Return the (X, Y) coordinate for the center point of the cell that contains the specified text.  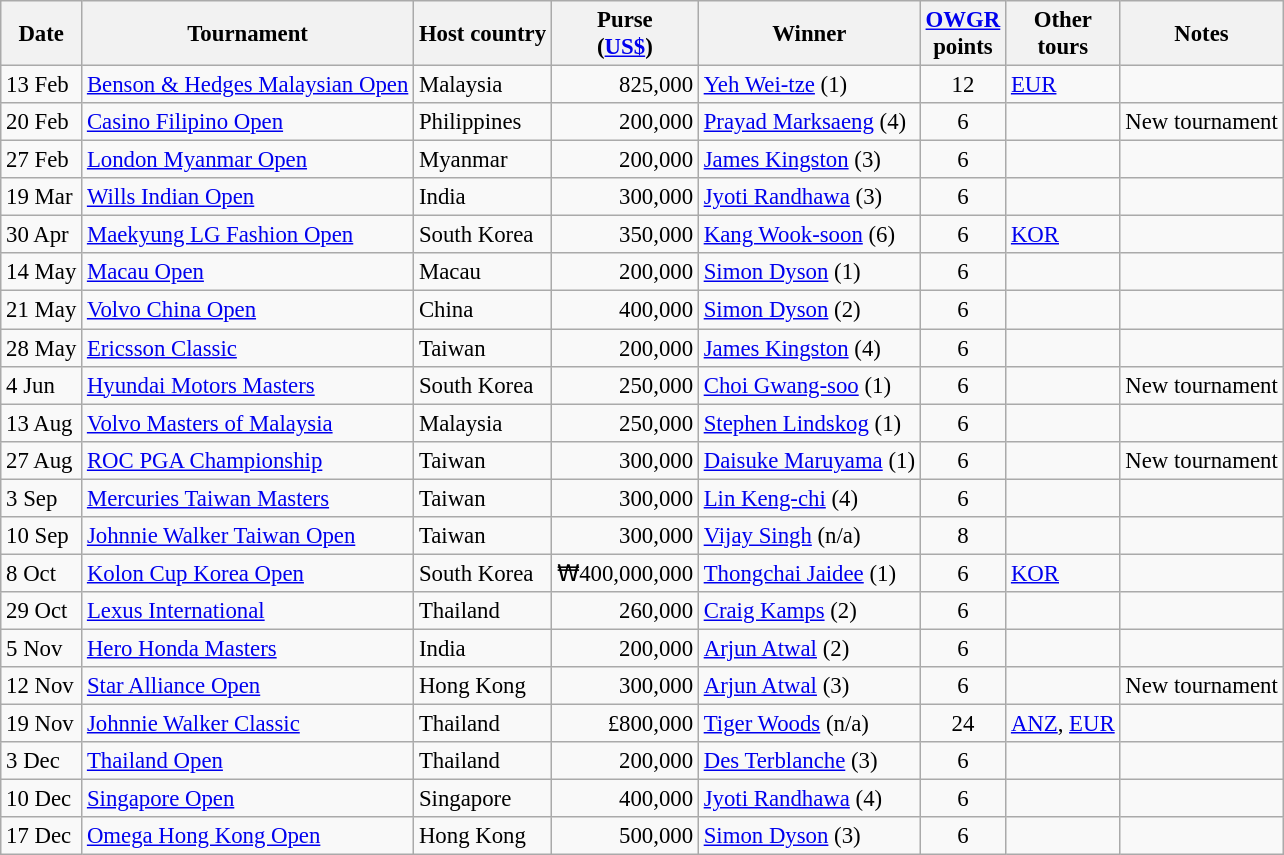
Prayad Marksaeng (4) (809, 122)
Kang Wook-soon (6) (809, 235)
500,000 (624, 836)
Mercuries Taiwan Masters (248, 498)
27 Aug (42, 460)
China (483, 310)
Jyoti Randhawa (4) (809, 799)
£800,000 (624, 724)
19 Nov (42, 724)
Lexus International (248, 611)
3 Dec (42, 761)
Volvo China Open (248, 310)
Arjun Atwal (2) (809, 648)
19 Mar (42, 197)
Macau (483, 273)
Date (42, 34)
London Myanmar Open (248, 160)
Jyoti Randhawa (3) (809, 197)
21 May (42, 310)
Singapore Open (248, 799)
825,000 (624, 85)
Othertours (1063, 34)
Tiger Woods (n/a) (809, 724)
Stephen Lindskog (1) (809, 423)
13 Aug (42, 423)
24 (962, 724)
8 Oct (42, 573)
Des Terblanche (3) (809, 761)
Omega Hong Kong Open (248, 836)
Purse(US$) (624, 34)
Kolon Cup Korea Open (248, 573)
12 Nov (42, 686)
Johnnie Walker Classic (248, 724)
James Kingston (3) (809, 160)
17 Dec (42, 836)
OWGRpoints (962, 34)
EUR (1063, 85)
Hero Honda Masters (248, 648)
Arjun Atwal (3) (809, 686)
Thailand Open (248, 761)
Singapore (483, 799)
20 Feb (42, 122)
Simon Dyson (3) (809, 836)
ROC PGA Championship (248, 460)
₩400,000,000 (624, 573)
Host country (483, 34)
4 Jun (42, 385)
Maekyung LG Fashion Open (248, 235)
Simon Dyson (1) (809, 273)
Lin Keng-chi (4) (809, 498)
Notes (1202, 34)
30 Apr (42, 235)
Hyundai Motors Masters (248, 385)
14 May (42, 273)
10 Sep (42, 536)
28 May (42, 348)
Volvo Masters of Malaysia (248, 423)
350,000 (624, 235)
27 Feb (42, 160)
Philippines (483, 122)
10 Dec (42, 799)
12 (962, 85)
Choi Gwang-soo (1) (809, 385)
Simon Dyson (2) (809, 310)
James Kingston (4) (809, 348)
Johnnie Walker Taiwan Open (248, 536)
Macau Open (248, 273)
Myanmar (483, 160)
Wills Indian Open (248, 197)
ANZ, EUR (1063, 724)
Thongchai Jaidee (1) (809, 573)
Casino Filipino Open (248, 122)
Winner (809, 34)
Tournament (248, 34)
5 Nov (42, 648)
8 (962, 536)
Star Alliance Open (248, 686)
Ericsson Classic (248, 348)
Benson & Hedges Malaysian Open (248, 85)
Craig Kamps (2) (809, 611)
260,000 (624, 611)
29 Oct (42, 611)
Vijay Singh (n/a) (809, 536)
Daisuke Maruyama (1) (809, 460)
3 Sep (42, 498)
13 Feb (42, 85)
Yeh Wei-tze (1) (809, 85)
